Pinpoint the cell where the given text exists, returning its [x, y] midpoint coordinate. 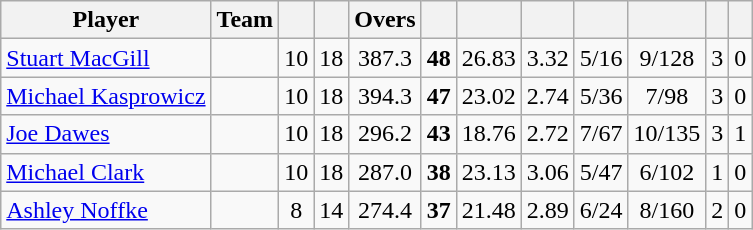
387.3 [385, 58]
2.74 [548, 96]
2.72 [548, 134]
2 [718, 210]
47 [438, 96]
3.32 [548, 58]
38 [438, 172]
21.48 [488, 210]
Player [106, 20]
Stuart MacGill [106, 58]
8/160 [667, 210]
26.83 [488, 58]
23.13 [488, 172]
8 [296, 210]
Ashley Noffke [106, 210]
Michael Kasprowicz [106, 96]
7/98 [667, 96]
9/128 [667, 58]
7/67 [601, 134]
394.3 [385, 96]
6/24 [601, 210]
Joe Dawes [106, 134]
5/47 [601, 172]
6/102 [667, 172]
18.76 [488, 134]
5/36 [601, 96]
2.89 [548, 210]
5/16 [601, 58]
3.06 [548, 172]
287.0 [385, 172]
10/135 [667, 134]
Overs [385, 20]
23.02 [488, 96]
Michael Clark [106, 172]
14 [332, 210]
48 [438, 58]
296.2 [385, 134]
43 [438, 134]
Team [245, 20]
37 [438, 210]
274.4 [385, 210]
